Capture the cell that displays the provided text and extract its [x, y] central coordinate. 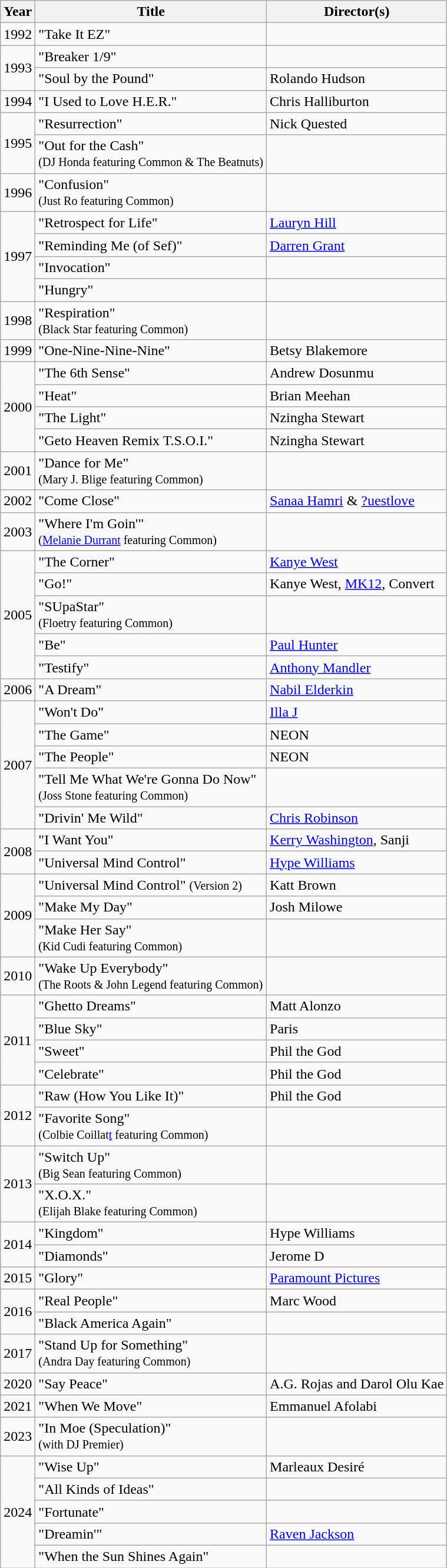
"Switch Up"(Big Sean featuring Common) [151, 1165]
"Wise Up" [151, 1467]
1993 [18, 68]
"Respiration"(Black Star featuring Common) [151, 320]
"Make My Day" [151, 907]
"Breaker 1/9" [151, 57]
"Hungry" [151, 290]
Year [18, 12]
2012 [18, 1115]
Nabil Elderkin [357, 689]
1997 [18, 256]
Andrew Dosunmu [357, 373]
"I Want You" [151, 840]
"Real People" [151, 1301]
"Invocation" [151, 267]
"A Dream" [151, 689]
2010 [18, 976]
2008 [18, 851]
2014 [18, 1245]
Paris [357, 1029]
Katt Brown [357, 885]
Emmanuel Afolabi [357, 1406]
2024 [18, 1511]
"Heat" [151, 396]
"Stand Up for Something"(Andra Day featuring Common) [151, 1353]
2006 [18, 689]
"Black America Again" [151, 1323]
2015 [18, 1278]
"Dreamin'" [151, 1534]
Paul Hunter [357, 645]
2001 [18, 471]
"X.O.X."(Elijah Blake featuring Common) [151, 1204]
Paramount Pictures [357, 1278]
"Take It EZ" [151, 34]
2020 [18, 1384]
Lauryn Hill [357, 223]
Josh Milowe [357, 907]
"Make Her Say"(Kid Cudi featuring Common) [151, 937]
"Drivin' Me Wild" [151, 818]
"Sweet" [151, 1051]
2005 [18, 615]
"The Game" [151, 734]
"Universal Mind Control" (Version 2) [151, 885]
"Out for the Cash"(DJ Honda featuring Common & The Beatnuts) [151, 154]
Darren Grant [357, 245]
Jerome D [357, 1256]
"Universal Mind Control" [151, 863]
2002 [18, 501]
Kanye West [357, 562]
"Wake Up Everybody"(The Roots & John Legend featuring Common) [151, 976]
2023 [18, 1437]
Rolando Hudson [357, 79]
1995 [18, 142]
Director(s) [357, 12]
"Geto Heaven Remix T.S.O.I." [151, 440]
"I Used to Love H.E.R." [151, 101]
"One-Nine-Nine-Nine" [151, 351]
"The Light" [151, 418]
"Kingdom" [151, 1234]
2021 [18, 1406]
"In Moe (Speculation)"(with DJ Premier) [151, 1437]
Title [151, 12]
"Where I'm Goin'"(Melanie Durrant featuring Common) [151, 531]
2000 [18, 407]
Illa J [357, 712]
1999 [18, 351]
Sanaa Hamri & ?uestlove [357, 501]
1996 [18, 192]
"Blue Sky" [151, 1029]
"SUpaStar"(Floetry featuring Common) [151, 615]
1998 [18, 320]
"The 6th Sense" [151, 373]
"Soul by the Pound" [151, 79]
"Resurrection" [151, 124]
2016 [18, 1312]
Chris Robinson [357, 818]
"Go!" [151, 584]
Marleaux Desiré [357, 1467]
"Won't Do" [151, 712]
2003 [18, 531]
"Confusion"(Just Ro featuring Common) [151, 192]
"All Kinds of Ideas" [151, 1489]
2007 [18, 764]
"Reminding Me (of Sef)" [151, 245]
"Dance for Me"(Mary J. Blige featuring Common) [151, 471]
"When We Move" [151, 1406]
"Be" [151, 645]
"The Corner" [151, 562]
Nick Quested [357, 124]
Kanye West, MK12, Convert [357, 584]
Chris Halliburton [357, 101]
2009 [18, 915]
"Tell Me What We're Gonna Do Now"(Joss Stone featuring Common) [151, 788]
A.G. Rojas and Darol Olu Kae [357, 1384]
"The People" [151, 757]
Brian Meehan [357, 396]
"When the Sun Shines Again" [151, 1556]
"Celebrate" [151, 1073]
"Diamonds" [151, 1256]
"Raw (How You Like It)" [151, 1096]
"Come Close" [151, 501]
Marc Wood [357, 1301]
"Glory" [151, 1278]
"Testify" [151, 667]
Raven Jackson [357, 1534]
Anthony Mandler [357, 667]
"Fortunate" [151, 1511]
"Favorite Song"(Colbie Coillatt featuring Common) [151, 1126]
"Say Peace" [151, 1384]
2013 [18, 1184]
Matt Alonzo [357, 1006]
1994 [18, 101]
"Retrospect for Life" [151, 223]
2017 [18, 1353]
Kerry Washington, Sanji [357, 840]
"Ghetto Dreams" [151, 1006]
1992 [18, 34]
Betsy Blakemore [357, 351]
2011 [18, 1040]
